Provide the (x, y) coordinate of the cell's center where the given text is located.  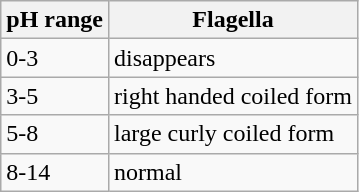
large curly coiled form (232, 134)
Flagella (232, 20)
5-8 (55, 134)
3-5 (55, 96)
disappears (232, 58)
normal (232, 172)
pH range (55, 20)
8-14 (55, 172)
0-3 (55, 58)
right handed coiled form (232, 96)
